Identify which cell holds the provided text, then report its (x, y) central coordinate. 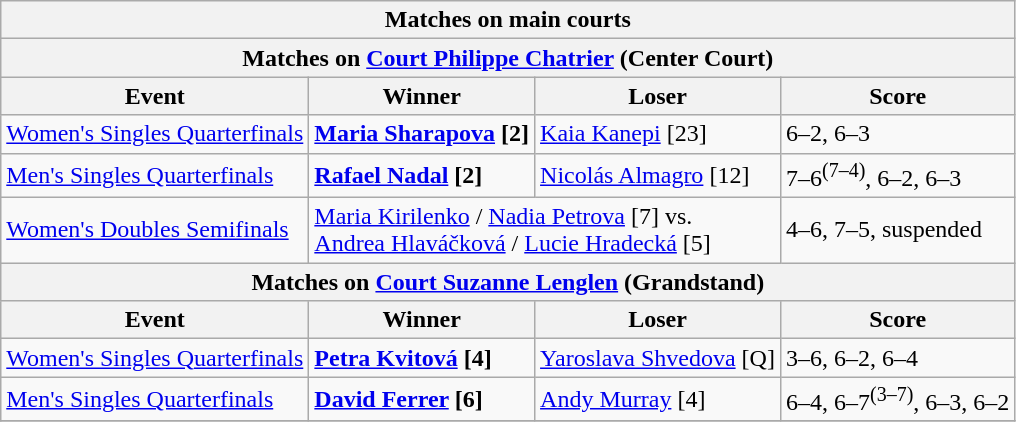
Matches on Court Suzanne Lenglen (Grandstand) (508, 282)
6–4, 6–7(3–7), 6–3, 6–2 (897, 400)
David Ferrer [6] (422, 400)
Rafael Nadal [2] (422, 176)
Petra Kvitová [4] (422, 358)
Nicolás Almagro [12] (658, 176)
Matches on Court Philippe Chatrier (Center Court) (508, 58)
Yaroslava Shvedova [Q] (658, 358)
Maria Sharapova [2] (422, 134)
Maria Kirilenko / Nadia Petrova [7] vs. Andrea Hlaváčková / Lucie Hradecká [5] (545, 230)
Women's Doubles Semifinals (155, 230)
7–6(7–4), 6–2, 6–3 (897, 176)
4–6, 7–5, suspended (897, 230)
Kaia Kanepi [23] (658, 134)
Andy Murray [4] (658, 400)
Matches on main courts (508, 20)
3–6, 6–2, 6–4 (897, 358)
6–2, 6–3 (897, 134)
